For the text-containing cell, return its midpoint in (x, y) coordinate format. 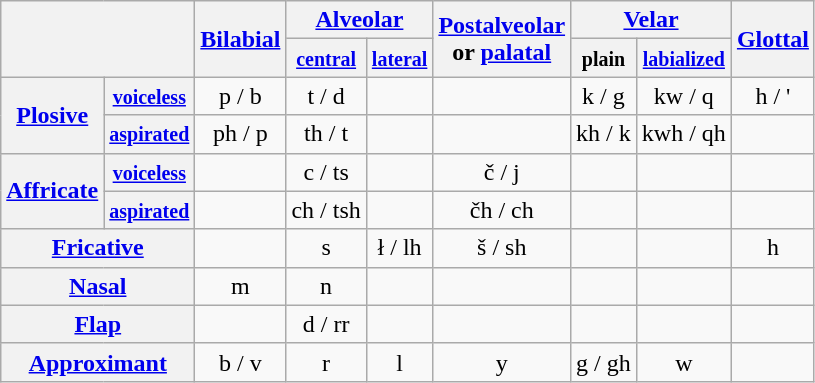
m (240, 286)
Postalveolaror palatal (502, 39)
Bilabial (240, 39)
g / gh (604, 362)
s (326, 248)
th / t (326, 134)
p / b (240, 96)
w (684, 362)
kwh / qh (684, 134)
d / rr (326, 324)
Affricate (52, 191)
t / d (326, 96)
b / v (240, 362)
k / g (604, 96)
ch / tsh (326, 210)
Approximant (98, 362)
kw / q (684, 96)
h (772, 248)
n (326, 286)
č / j (502, 172)
Fricative (98, 248)
central (326, 58)
ł / lh (400, 248)
y (502, 362)
plain (604, 58)
r (326, 362)
ph / p (240, 134)
Flap (98, 324)
Alveolar (360, 20)
h / ' (772, 96)
Velar (652, 20)
š / sh (502, 248)
labialized (684, 58)
l (400, 362)
Nasal (98, 286)
lateral (400, 58)
c / ts (326, 172)
Plosive (52, 115)
čh / ch (502, 210)
Glottal (772, 39)
kh / k (604, 134)
